Return the (x, y) coordinate for the center point of the cell that contains the specified text.  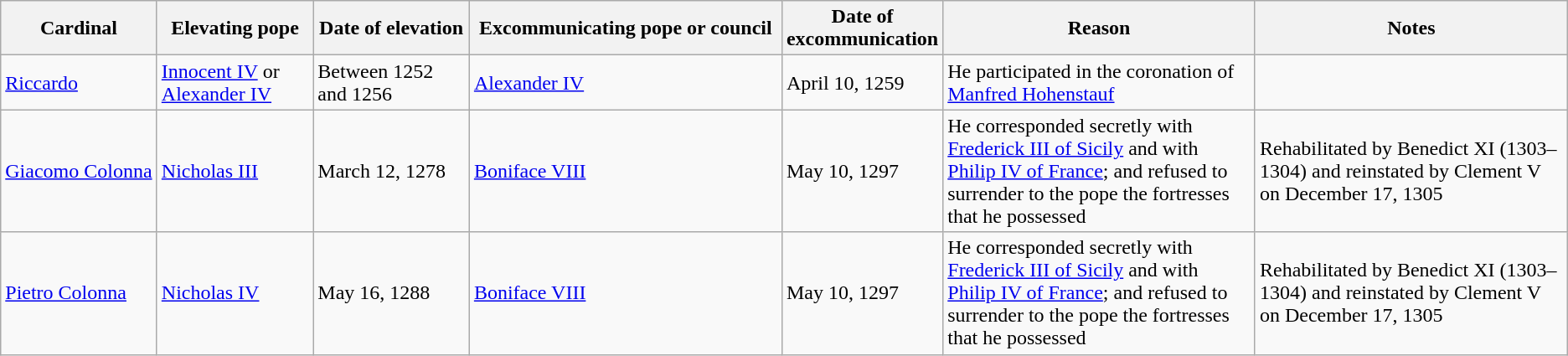
Pietro Colonna (79, 293)
Excommunicating pope or council (625, 28)
March 12, 1278 (392, 171)
Innocent IV or Alexander IV (235, 82)
Between 1252 and 1256 (392, 82)
Nicholas III (235, 171)
Notes (1411, 28)
Giacomo Colonna (79, 171)
Elevating pope (235, 28)
Nicholas IV (235, 293)
Date of excommunication (862, 28)
Alexander IV (625, 82)
April 10, 1259 (862, 82)
Reason (1099, 28)
Date of elevation (392, 28)
Riccardo (79, 82)
He participated in the coronation of Manfred Hohenstauf (1099, 82)
May 16, 1288 (392, 293)
Cardinal (79, 28)
